From the cell containing the given text, extract its center point as (X, Y) coordinate. 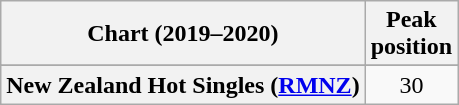
New Zealand Hot Singles (RMNZ) (183, 85)
30 (411, 85)
Chart (2019–2020) (183, 34)
Peakposition (411, 34)
